Determine the (X, Y) coordinate at the center of the cell enclosing the given text.  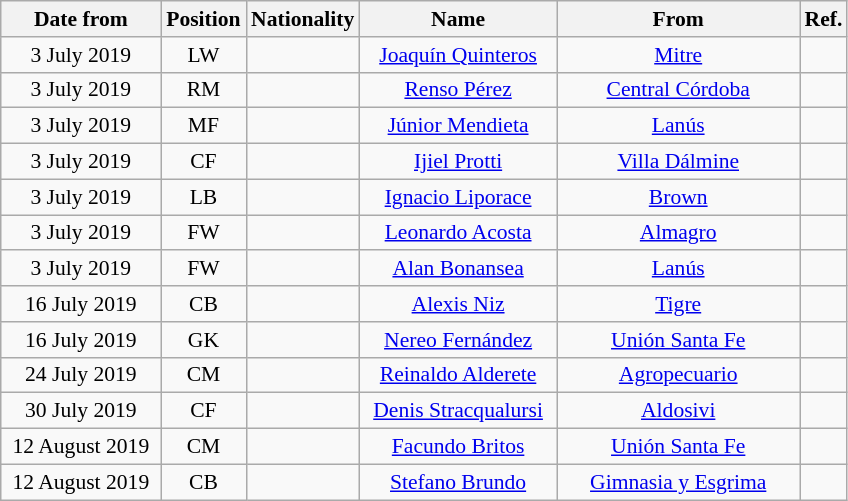
Stefano Brundo (458, 482)
Ref. (824, 19)
LB (204, 197)
Denis Stracqualursi (458, 411)
LW (204, 55)
Alan Bonansea (458, 269)
30 July 2019 (81, 411)
Name (458, 19)
Date from (81, 19)
Reinaldo Alderete (458, 375)
Agropecuario (678, 375)
Júnior Mendieta (458, 126)
24 July 2019 (81, 375)
From (678, 19)
Central Córdoba (678, 90)
GK (204, 340)
Ignacio Liporace (458, 197)
Mitre (678, 55)
Almagro (678, 233)
Tigre (678, 304)
Position (204, 19)
Leonardo Acosta (458, 233)
RM (204, 90)
Joaquín Quinteros (458, 55)
Gimnasia y Esgrima (678, 482)
Villa Dálmine (678, 162)
Ijiel Protti (458, 162)
Alexis Niz (458, 304)
Nationality (302, 19)
Aldosivi (678, 411)
Brown (678, 197)
Nereo Fernández (458, 340)
Facundo Britos (458, 447)
MF (204, 126)
Renso Pérez (458, 90)
